Identify which cell holds the provided text, then report its [x, y] central coordinate. 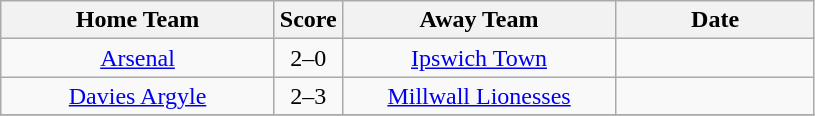
Date [716, 20]
2–0 [308, 58]
Away Team [479, 20]
2–3 [308, 96]
Millwall Lionesses [479, 96]
Ipswich Town [479, 58]
Davies Argyle [138, 96]
Home Team [138, 20]
Score [308, 20]
Arsenal [138, 58]
